Pinpoint the cell where the given text exists, returning its [x, y] midpoint coordinate. 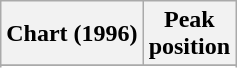
Chart (1996) [72, 34]
Peakposition [189, 34]
